Extract the (x, y) coordinate from the center of the cell holding the provided text.  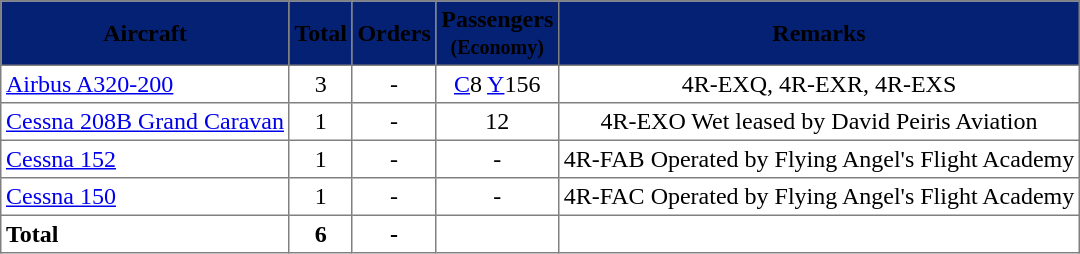
4R-EXQ, 4R-EXR, 4R-EXS (818, 84)
Orders (394, 33)
4R-FAB Operated by Flying Angel's Flight Academy (818, 159)
Airbus A320-200 (145, 84)
Passengers(Economy) (497, 33)
3 (320, 84)
C8 Y156 (497, 84)
Cessna 152 (145, 159)
6 (320, 234)
12 (497, 122)
4R-FAC Operated by Flying Angel's Flight Academy (818, 197)
4R-EXO Wet leased by David Peiris Aviation (818, 122)
Aircraft (145, 33)
Cessna 208B Grand Caravan (145, 122)
Cessna 150 (145, 197)
Remarks (818, 33)
